Find where the given text appears and provide that cell's center as (X, Y) coordinate. 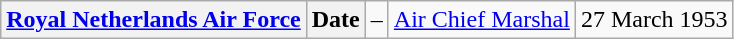
Air Chief Marshal (482, 20)
– (376, 20)
27 March 1953 (654, 20)
Royal Netherlands Air Force (154, 20)
Date (336, 20)
